Locate the cell with the specified text and output its (x, y) center coordinate. 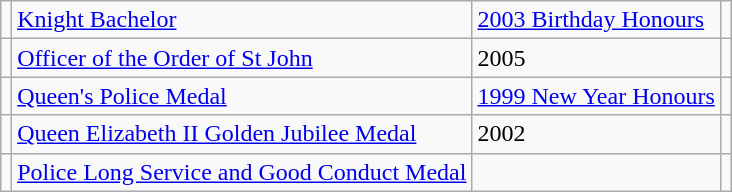
Police Long Service and Good Conduct Medal (242, 172)
Knight Bachelor (242, 20)
2005 (596, 58)
2002 (596, 134)
Officer of the Order of St John (242, 58)
2003 Birthday Honours (596, 20)
1999 New Year Honours (596, 96)
Queen's Police Medal (242, 96)
Queen Elizabeth II Golden Jubilee Medal (242, 134)
